Output the (x, y) coordinate of the center of the cell containing the given text.  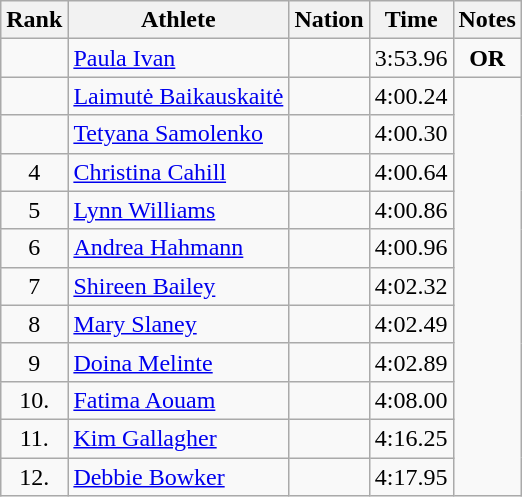
4:02.32 (411, 286)
4:00.64 (411, 172)
Tetyana Samolenko (178, 134)
Rank (34, 20)
8 (34, 324)
4:00.30 (411, 134)
4 (34, 172)
4:02.49 (411, 324)
Mary Slaney (178, 324)
Shireen Bailey (178, 286)
Christina Cahill (178, 172)
4:17.95 (411, 477)
3:53.96 (411, 58)
4:08.00 (411, 400)
11. (34, 438)
Paula Ivan (178, 58)
7 (34, 286)
10. (34, 400)
4:02.89 (411, 362)
Doina Melinte (178, 362)
5 (34, 210)
4:00.24 (411, 96)
Lynn Williams (178, 210)
4:00.96 (411, 248)
Time (411, 20)
4:16.25 (411, 438)
Debbie Bowker (178, 477)
9 (34, 362)
Andrea Hahmann (178, 248)
Laimutė Baikauskaitė (178, 96)
Athlete (178, 20)
Nation (329, 20)
6 (34, 248)
Kim Gallagher (178, 438)
4:00.86 (411, 210)
Fatima Aouam (178, 400)
12. (34, 477)
OR (487, 58)
Notes (487, 20)
